Return the (x, y) coordinate for the center point of the cell that contains the specified text.  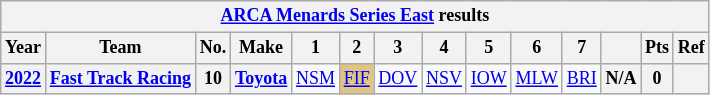
3 (398, 48)
Team (120, 48)
6 (536, 48)
5 (488, 48)
10 (212, 78)
FIF (356, 78)
N/A (621, 78)
Fast Track Racing (120, 78)
0 (658, 78)
No. (212, 48)
2022 (24, 78)
Make (262, 48)
7 (582, 48)
Year (24, 48)
Toyota (262, 78)
Ref (691, 48)
ARCA Menards Series East results (355, 16)
NSV (444, 78)
NSM (316, 78)
DOV (398, 78)
BRI (582, 78)
1 (316, 48)
Pts (658, 48)
IOW (488, 78)
4 (444, 48)
MLW (536, 78)
2 (356, 48)
